Locate the cell with the specified text and output its [X, Y] center coordinate. 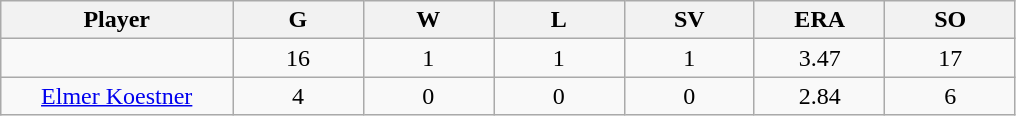
Elmer Koestner [117, 96]
2.84 [819, 96]
Player [117, 20]
G [298, 20]
3.47 [819, 58]
17 [950, 58]
6 [950, 96]
SO [950, 20]
L [559, 20]
ERA [819, 20]
SV [689, 20]
W [428, 20]
4 [298, 96]
16 [298, 58]
